Identify which cell holds the provided text, then report its (x, y) central coordinate. 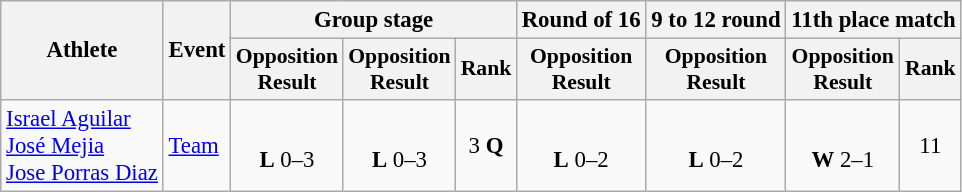
Round of 16 (581, 20)
Team (197, 146)
9 to 12 round (716, 20)
W 2–1 (843, 146)
Israel AguilarJosé MejiaJose Porras Diaz (82, 146)
Event (197, 50)
3 Q (486, 146)
11 (930, 146)
11th place match (874, 20)
Athlete (82, 50)
Group stage (374, 20)
